Extract the (x, y) coordinate from the center of the cell holding the provided text.  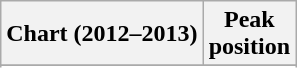
Chart (2012–2013) (102, 34)
Peakposition (249, 34)
